Identify which cell holds the provided text, then report its (X, Y) central coordinate. 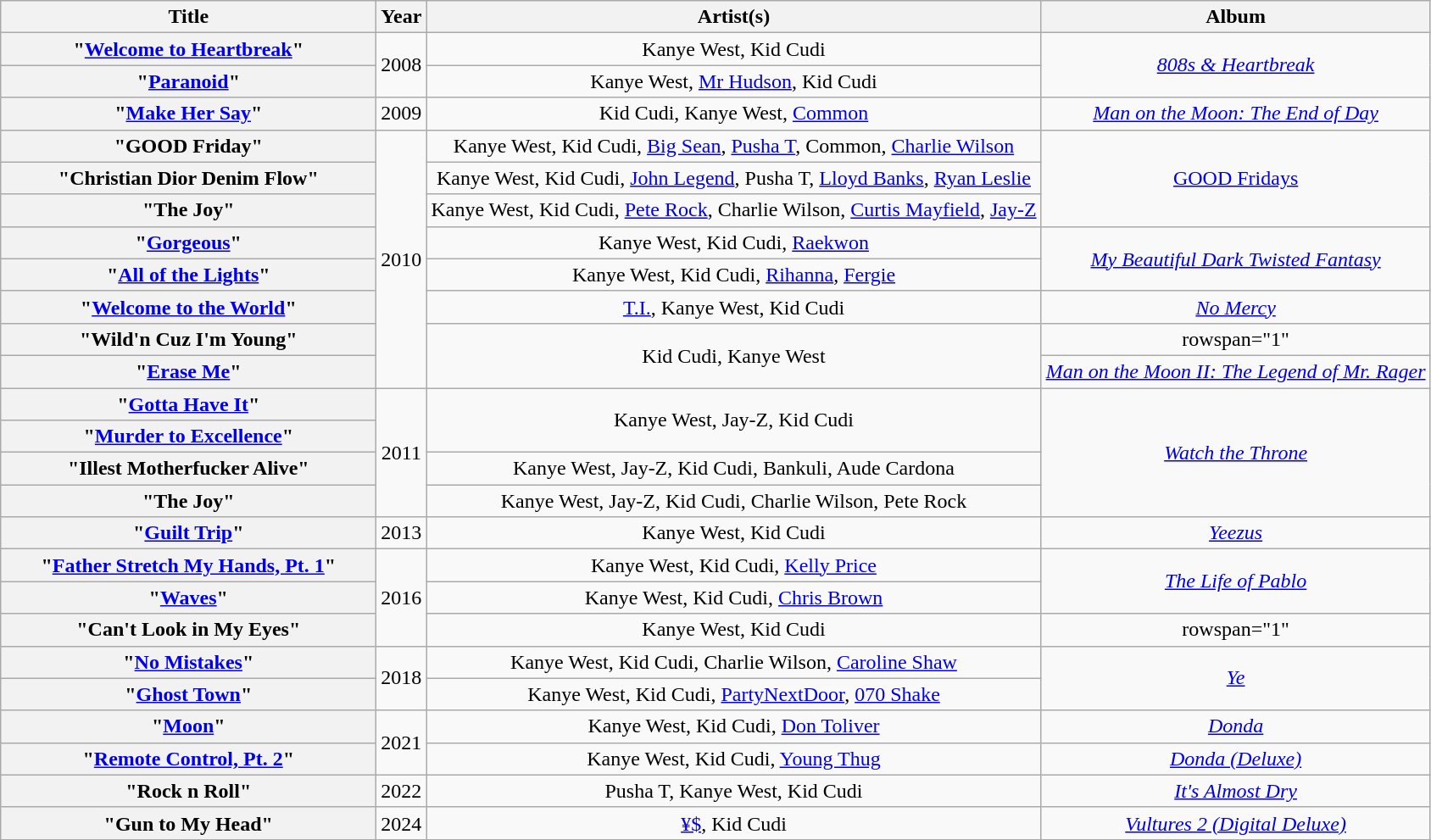
¥$, Kid Cudi (734, 823)
"Illest Motherfucker Alive" (188, 469)
"All of the Lights" (188, 275)
"No Mistakes" (188, 662)
"Gorgeous" (188, 242)
Donda (Deluxe) (1236, 759)
2009 (402, 114)
"Gun to My Head" (188, 823)
T.I., Kanye West, Kid Cudi (734, 307)
Kanye West, Kid Cudi, Charlie Wilson, Caroline Shaw (734, 662)
"Welcome to Heartbreak" (188, 49)
Vultures 2 (Digital Deluxe) (1236, 823)
My Beautiful Dark Twisted Fantasy (1236, 259)
2022 (402, 791)
2010 (402, 259)
"Christian Dior Denim Flow" (188, 178)
The Life of Pablo (1236, 581)
2024 (402, 823)
"Guilt Trip" (188, 533)
Kanye West, Kid Cudi, PartyNextDoor, 070 Shake (734, 694)
Kanye West, Kid Cudi, Young Thug (734, 759)
GOOD Fridays (1236, 178)
Man on the Moon: The End of Day (1236, 114)
"Father Stretch My Hands, Pt. 1" (188, 565)
Kanye West, Kid Cudi, Pete Rock, Charlie Wilson, Curtis Mayfield, Jay-Z (734, 210)
"Rock n Roll" (188, 791)
"Moon" (188, 726)
Year (402, 17)
2013 (402, 533)
"Wild'n Cuz I'm Young" (188, 339)
No Mercy (1236, 307)
2016 (402, 598)
Yeezus (1236, 533)
"Make Her Say" (188, 114)
Kanye West, Kid Cudi, Kelly Price (734, 565)
Kanye West, Kid Cudi, Raekwon (734, 242)
"Remote Control, Pt. 2" (188, 759)
Kanye West, Kid Cudi, Don Toliver (734, 726)
Kanye West, Jay-Z, Kid Cudi, Bankuli, Aude Cardona (734, 469)
2008 (402, 65)
"Can't Look in My Eyes" (188, 630)
Kanye West, Jay-Z, Kid Cudi, Charlie Wilson, Pete Rock (734, 501)
It's Almost Dry (1236, 791)
"Paranoid" (188, 81)
Kanye West, Jay-Z, Kid Cudi (734, 420)
Title (188, 17)
"Gotta Have It" (188, 404)
Man on the Moon II: The Legend of Mr. Rager (1236, 371)
2018 (402, 678)
Kanye West, Kid Cudi, Rihanna, Fergie (734, 275)
Kanye West, Kid Cudi, Chris Brown (734, 598)
Album (1236, 17)
2021 (402, 743)
808s & Heartbreak (1236, 65)
"Ghost Town" (188, 694)
"Waves" (188, 598)
Ye (1236, 678)
2011 (402, 453)
"Welcome to the World" (188, 307)
"Erase Me" (188, 371)
Kanye West, Kid Cudi, John Legend, Pusha T, Lloyd Banks, Ryan Leslie (734, 178)
Pusha T, Kanye West, Kid Cudi (734, 791)
"GOOD Friday" (188, 146)
Kanye West, Mr Hudson, Kid Cudi (734, 81)
Artist(s) (734, 17)
Donda (1236, 726)
Watch the Throne (1236, 453)
"Murder to Excellence" (188, 437)
Kid Cudi, Kanye West, Common (734, 114)
Kanye West, Kid Cudi, Big Sean, Pusha T, Common, Charlie Wilson (734, 146)
Kid Cudi, Kanye West (734, 355)
